Pinpoint the cell where the given text exists, returning its [x, y] midpoint coordinate. 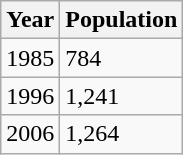
1996 [30, 96]
1985 [30, 58]
Population [122, 20]
1,241 [122, 96]
1,264 [122, 134]
2006 [30, 134]
784 [122, 58]
Year [30, 20]
